Find where the given text appears and provide that cell's center as (X, Y) coordinate. 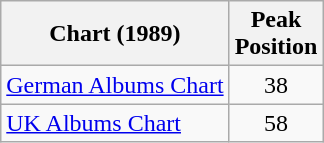
PeakPosition (276, 34)
58 (276, 123)
German Albums Chart (115, 85)
38 (276, 85)
Chart (1989) (115, 34)
UK Albums Chart (115, 123)
